For the text-containing cell, return its midpoint in (x, y) coordinate format. 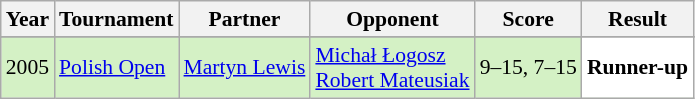
Partner (245, 19)
Polish Open (116, 68)
Michał Łogosz Robert Mateusiak (392, 68)
Year (28, 19)
Opponent (392, 19)
2005 (28, 68)
Score (528, 19)
Martyn Lewis (245, 68)
Tournament (116, 19)
9–15, 7–15 (528, 68)
Result (638, 19)
Runner-up (638, 68)
